Determine the (x, y) coordinate at the center of the cell enclosing the given text.  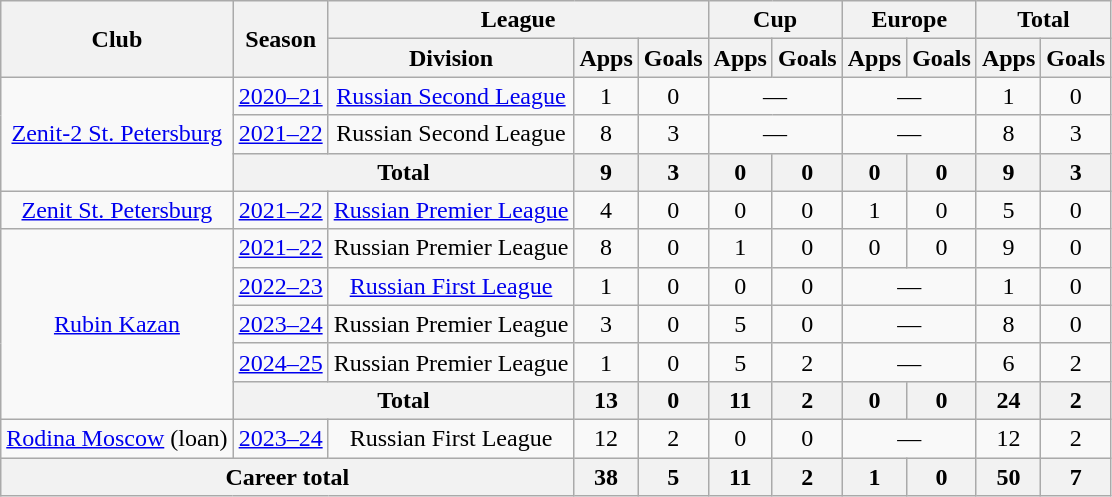
Rubin Kazan (117, 324)
Rodina Moscow (loan) (117, 438)
Cup (775, 20)
13 (606, 400)
2022–23 (280, 286)
Division (451, 58)
Zenit St. Petersburg (117, 210)
Zenit-2 St. Petersburg (117, 134)
7 (1076, 477)
2024–25 (280, 362)
6 (1008, 362)
Season (280, 39)
League (518, 20)
2020–21 (280, 96)
4 (606, 210)
38 (606, 477)
50 (1008, 477)
24 (1008, 400)
Europe (909, 20)
Career total (288, 477)
Club (117, 39)
